Capture the cell that displays the provided text and extract its [X, Y] central coordinate. 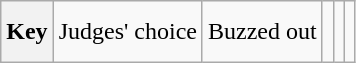
Buzzed out [262, 32]
Judges' choice [128, 32]
Key [27, 32]
